For the text-containing cell, return its midpoint in (X, Y) coordinate format. 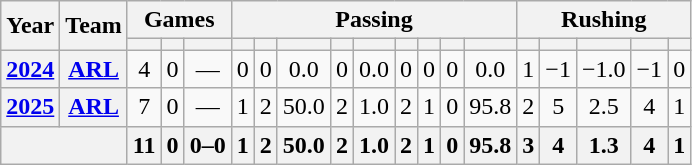
2025 (30, 107)
1.3 (604, 145)
3 (528, 145)
7 (144, 107)
Games (179, 20)
Year (30, 26)
−1.0 (604, 69)
Team (94, 26)
Passing (374, 20)
2.5 (604, 107)
11 (144, 145)
2024 (30, 69)
0–0 (208, 145)
Rushing (604, 20)
5 (558, 107)
